Extract the (x, y) coordinate from the center of the cell holding the provided text.  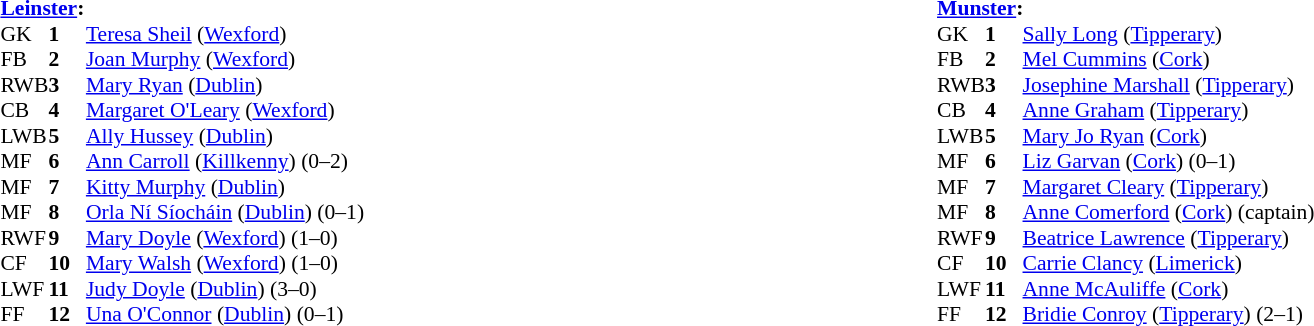
Orla Ní Síocháin (Dublin) (0–1) (225, 213)
Ann Carroll (Killkenny) (0–2) (225, 161)
Margaret O'Leary (Wexford) (225, 111)
Mary Doyle (Wexford) (1–0) (225, 238)
Mary Ryan (Dublin) (225, 85)
Teresa Sheil (Wexford) (225, 34)
Joan Murphy (Wexford) (225, 59)
Ally Hussey (Dublin) (225, 136)
Kitty Murphy (Dublin) (225, 187)
Judy Doyle (Dublin) (3–0) (225, 289)
Mary Walsh (Wexford) (1–0) (225, 263)
